Extract the (x, y) coordinate from the center of the cell holding the provided text.  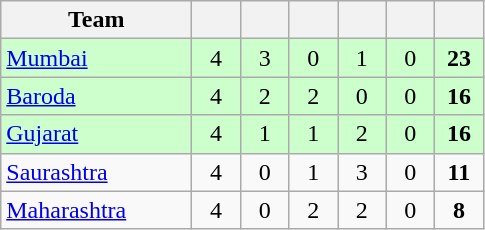
23 (460, 58)
Gujarat (96, 134)
Maharashtra (96, 210)
11 (460, 172)
8 (460, 210)
Saurashtra (96, 172)
Baroda (96, 96)
Team (96, 20)
Mumbai (96, 58)
